Identify which cell holds the provided text, then report its (X, Y) central coordinate. 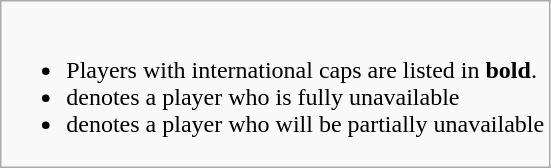
Players with international caps are listed in bold. denotes a player who is fully unavailable denotes a player who will be partially unavailable (276, 84)
